Determine the (X, Y) coordinate at the center of the cell enclosing the given text.  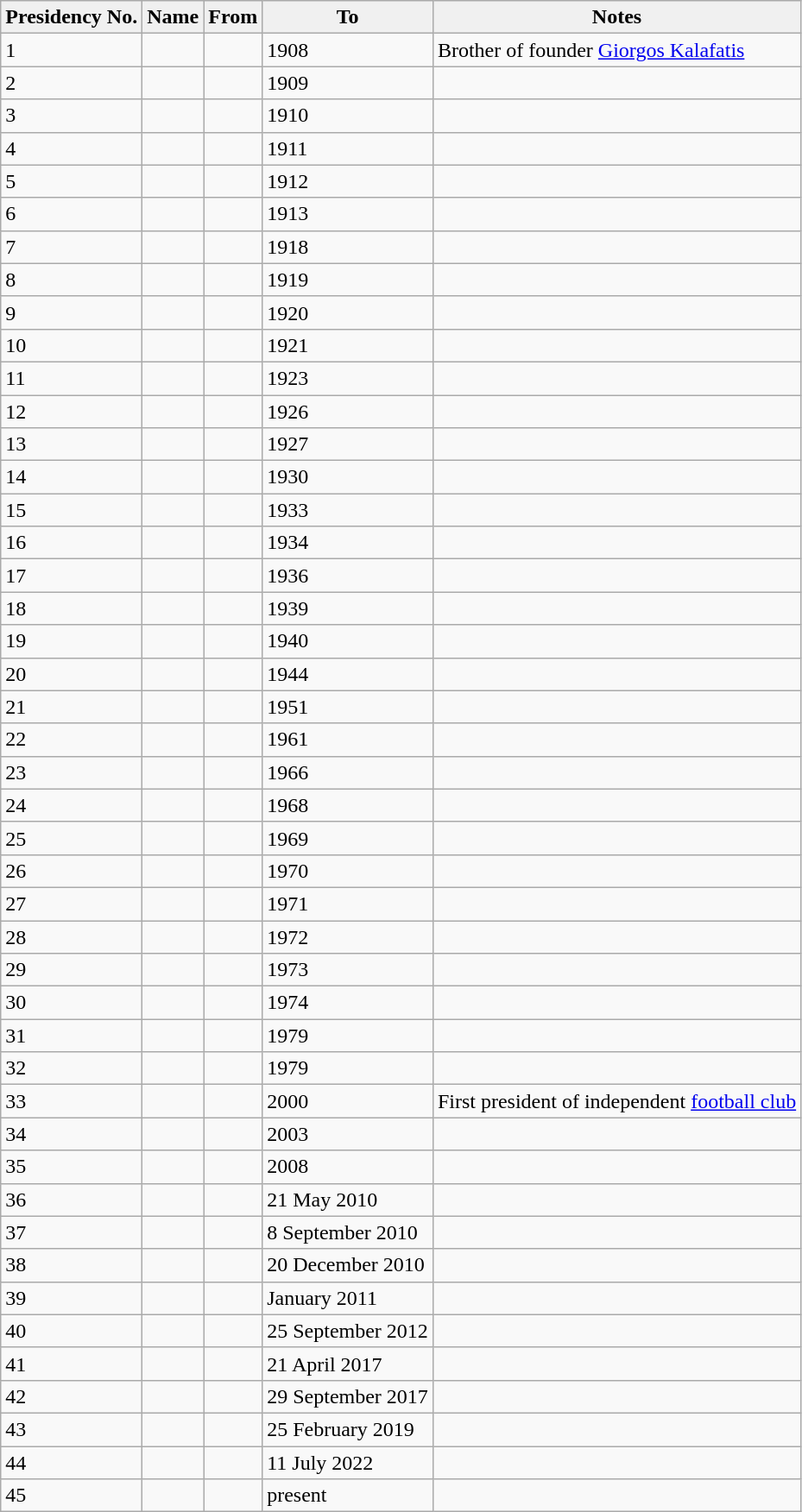
19 (72, 641)
4 (72, 148)
1920 (348, 312)
29 (72, 970)
26 (72, 871)
21 April 2017 (348, 1364)
1940 (348, 641)
25 February 2019 (348, 1429)
30 (72, 1003)
21 (72, 707)
12 (72, 412)
1908 (348, 50)
7 (72, 247)
1921 (348, 345)
2 (72, 83)
39 (72, 1298)
1933 (348, 510)
1910 (348, 116)
42 (72, 1396)
1918 (348, 247)
present (348, 1496)
From (233, 17)
1912 (348, 181)
28 (72, 936)
37 (72, 1232)
Presidency No. (72, 17)
2003 (348, 1134)
1930 (348, 477)
1919 (348, 280)
1971 (348, 904)
15 (72, 510)
44 (72, 1463)
20 (72, 674)
31 (72, 1036)
10 (72, 345)
1 (72, 50)
23 (72, 772)
14 (72, 477)
36 (72, 1200)
11 July 2022 (348, 1463)
16 (72, 543)
1966 (348, 772)
1969 (348, 838)
3 (72, 116)
1968 (348, 805)
35 (72, 1167)
43 (72, 1429)
32 (72, 1068)
1936 (348, 576)
25 September 2012 (348, 1331)
38 (72, 1265)
41 (72, 1364)
22 (72, 740)
Brother of founder Giorgos Kalafatis (616, 50)
20 December 2010 (348, 1265)
1944 (348, 674)
8 (72, 280)
40 (72, 1331)
1972 (348, 936)
2000 (348, 1101)
45 (72, 1496)
First president of independent football club (616, 1101)
5 (72, 181)
To (348, 17)
1911 (348, 148)
1909 (348, 83)
21 May 2010 (348, 1200)
27 (72, 904)
8 September 2010 (348, 1232)
1974 (348, 1003)
17 (72, 576)
6 (72, 214)
Name (173, 17)
1961 (348, 740)
11 (72, 378)
24 (72, 805)
25 (72, 838)
Notes (616, 17)
33 (72, 1101)
1934 (348, 543)
1913 (348, 214)
9 (72, 312)
29 September 2017 (348, 1396)
1927 (348, 444)
1970 (348, 871)
1951 (348, 707)
January 2011 (348, 1298)
18 (72, 608)
1926 (348, 412)
2008 (348, 1167)
1923 (348, 378)
34 (72, 1134)
1939 (348, 608)
1973 (348, 970)
13 (72, 444)
